Capture the cell that displays the provided text and extract its (x, y) central coordinate. 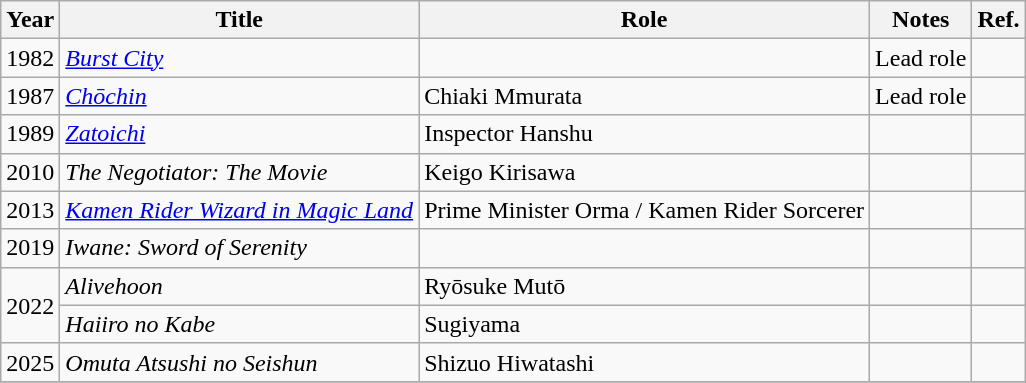
Year (30, 20)
2025 (30, 362)
The Negotiator: The Movie (240, 172)
Kamen Rider Wizard in Magic Land (240, 210)
2019 (30, 248)
Shizuo Hiwatashi (644, 362)
Burst City (240, 58)
Ryōsuke Mutō (644, 286)
Iwane: Sword of Serenity (240, 248)
Zatoichi (240, 134)
2013 (30, 210)
1989 (30, 134)
Chiaki Mmurata (644, 96)
Sugiyama (644, 324)
Inspector Hanshu (644, 134)
Chōchin (240, 96)
1982 (30, 58)
Haiiro no Kabe (240, 324)
2010 (30, 172)
1987 (30, 96)
Keigo Kirisawa (644, 172)
Omuta Atsushi no Seishun (240, 362)
Title (240, 20)
Notes (921, 20)
Ref. (998, 20)
Role (644, 20)
Prime Minister Orma / Kamen Rider Sorcerer (644, 210)
2022 (30, 305)
Alivehoon (240, 286)
